Pinpoint the cell where the given text exists, returning its (x, y) midpoint coordinate. 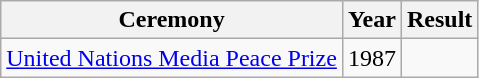
Ceremony (172, 20)
United Nations Media Peace Prize (172, 58)
1987 (372, 58)
Year (372, 20)
Result (439, 20)
